Determine the [x, y] coordinate at the center of the cell enclosing the given text.  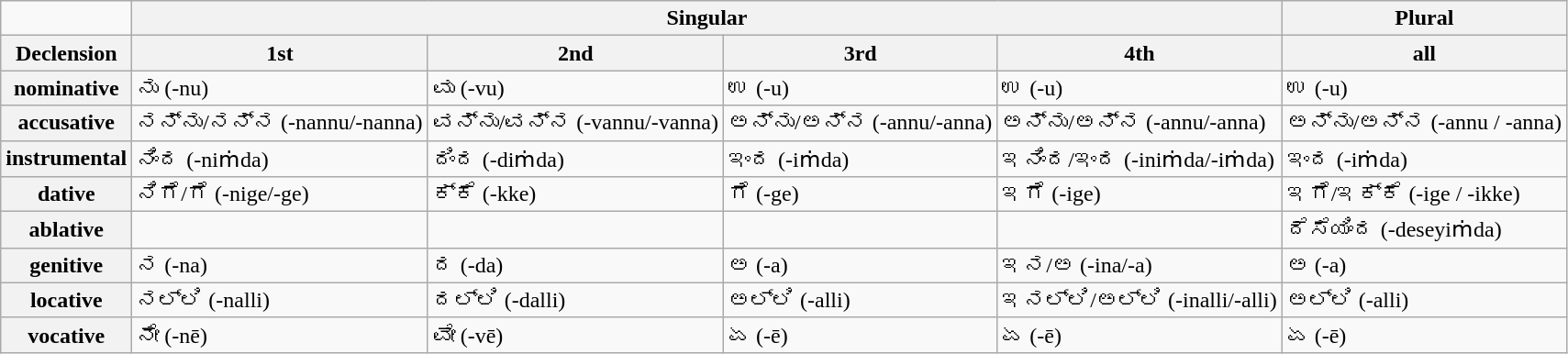
ದಿಂದ (-diṁda) [575, 159]
ನ (-na) [280, 265]
Declension [66, 53]
dative [66, 194]
ಇನ/ಅ (-ina/-a) [1140, 265]
ನಲ್ಲಿ (-nalli) [280, 300]
Singular [706, 18]
nominative [66, 88]
instrumental [66, 159]
3rd [860, 53]
ablative [66, 230]
ಇನಲ್ಲಿ/ಅಲ್ಲಿ (-inalli/-alli) [1140, 300]
ನು (-nu) [280, 88]
ದೆಸೆಯಿಂದ (-deseyiṁda) [1424, 230]
ನೇ (-nē) [280, 335]
locative [66, 300]
ಇಗೆ/ಇಕ್ಕೆ (-ige / -ikke) [1424, 194]
ನನ್ನು/ನನ್ನ (-nannu/-nanna) [280, 123]
ಕ್ಕೆ (-kke) [575, 194]
2nd [575, 53]
ಇಗೆ (-ige) [1140, 194]
ಅನ್ನು/ಅನ್ನ (-annu / -anna) [1424, 123]
ನಿಗೆ/ಗೆ (-nige/-ge) [280, 194]
1st [280, 53]
ನಿಂದ (-niṁda) [280, 159]
accusative [66, 123]
ವೇ (-vē) [575, 335]
genitive [66, 265]
ಗೆ (-ge) [860, 194]
vocative [66, 335]
ಇನಿಂದ/ಇಂದ (-iniṁda/-iṁda) [1140, 159]
Plural [1424, 18]
ವು (-vu) [575, 88]
4th [1140, 53]
all [1424, 53]
ದಲ್ಲಿ (-dalli) [575, 300]
ವನ್ನು/ವನ್ನ (-vannu/-vanna) [575, 123]
ದ (-da) [575, 265]
